For the text-containing cell, return its midpoint in [X, Y] coordinate format. 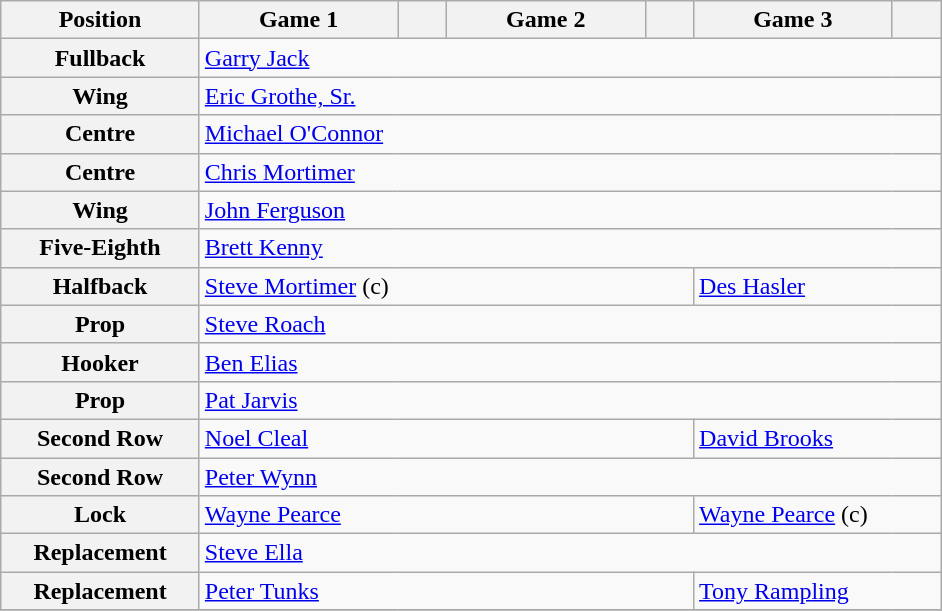
Game 3 [794, 20]
John Ferguson [570, 210]
Steve Ella [570, 553]
Steve Roach [570, 324]
Chris Mortimer [570, 172]
Brett Kenny [570, 248]
Wayne Pearce (c) [818, 515]
Garry Jack [570, 58]
Halfback [100, 286]
Michael O'Connor [570, 134]
Peter Tunks [446, 591]
Game 1 [298, 20]
Des Hasler [818, 286]
Position [100, 20]
Pat Jarvis [570, 400]
Steve Mortimer (c) [446, 286]
Peter Wynn [570, 477]
Fullback [100, 58]
Five-Eighth [100, 248]
David Brooks [818, 438]
Game 2 [546, 20]
Wayne Pearce [446, 515]
Tony Rampling [818, 591]
Eric Grothe, Sr. [570, 96]
Noel Cleal [446, 438]
Hooker [100, 362]
Lock [100, 515]
Ben Elias [570, 362]
